Detect which cell encompasses the target text, then output its [x, y] center coordinate. 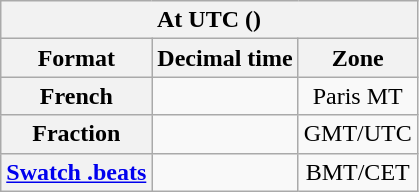
French [76, 96]
Swatch .beats [76, 172]
Format [76, 58]
Fraction [76, 134]
Zone [358, 58]
Decimal time [225, 58]
At UTC () [209, 20]
BMT/CET [358, 172]
Paris MT [358, 96]
GMT/UTC [358, 134]
